Pinpoint the cell where the given text exists, returning its [X, Y] midpoint coordinate. 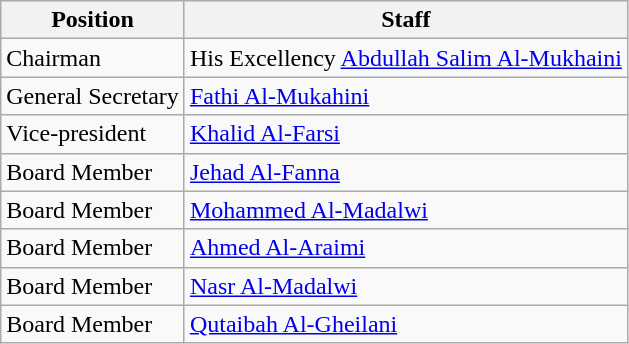
Position [93, 20]
Staff [406, 20]
Chairman [93, 58]
His Excellency Abdullah Salim Al-Mukhaini [406, 58]
Vice-president [93, 134]
General Secretary [93, 96]
Khalid Al-Farsi [406, 134]
Ahmed Al-Araimi [406, 248]
Nasr Al-Madalwi [406, 286]
Mohammed Al-Madalwi [406, 210]
Fathi Al-Mukahini [406, 96]
Jehad Al-Fanna [406, 172]
Qutaibah Al-Gheilani [406, 324]
